Locate the cell with the specified text and output its (x, y) center coordinate. 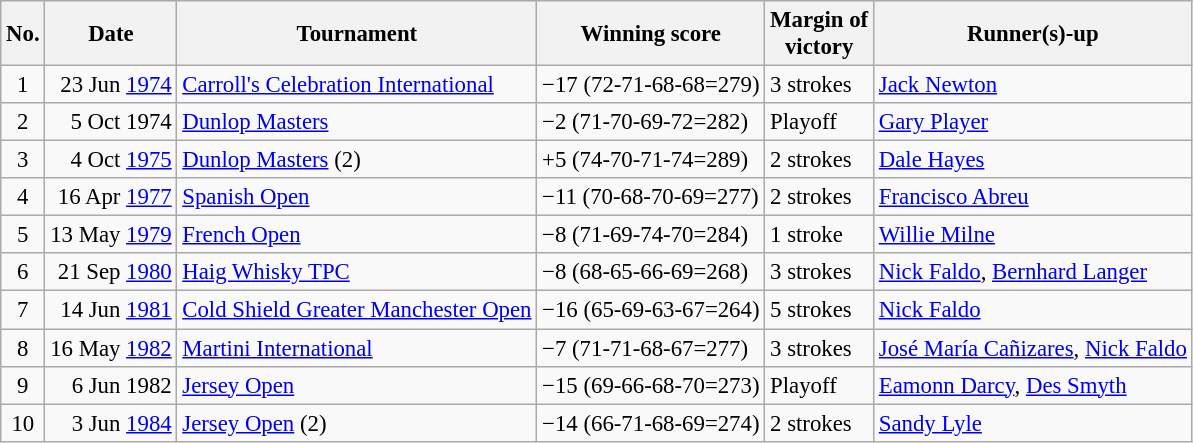
Nick Faldo (1032, 310)
16 Apr 1977 (111, 197)
Sandy Lyle (1032, 423)
−14 (66-71-68-69=274) (651, 423)
6 Jun 1982 (111, 385)
Margin ofvictory (820, 34)
Haig Whisky TPC (357, 273)
Date (111, 34)
7 (23, 310)
Nick Faldo, Bernhard Langer (1032, 273)
Tournament (357, 34)
10 (23, 423)
−16 (65-69-63-67=264) (651, 310)
9 (23, 385)
5 strokes (820, 310)
−2 (71-70-69-72=282) (651, 122)
Willie Milne (1032, 235)
8 (23, 348)
Winning score (651, 34)
3 Jun 1984 (111, 423)
−8 (71-69-74-70=284) (651, 235)
2 (23, 122)
5 (23, 235)
Dunlop Masters (357, 122)
−8 (68-65-66-69=268) (651, 273)
Jersey Open (2) (357, 423)
5 Oct 1974 (111, 122)
French Open (357, 235)
21 Sep 1980 (111, 273)
Jack Newton (1032, 85)
Dunlop Masters (2) (357, 160)
Eamonn Darcy, Des Smyth (1032, 385)
Francisco Abreu (1032, 197)
José María Cañizares, Nick Faldo (1032, 348)
Gary Player (1032, 122)
6 (23, 273)
Spanish Open (357, 197)
No. (23, 34)
4 (23, 197)
14 Jun 1981 (111, 310)
1 stroke (820, 235)
Cold Shield Greater Manchester Open (357, 310)
1 (23, 85)
3 (23, 160)
−17 (72-71-68-68=279) (651, 85)
−7 (71-71-68-67=277) (651, 348)
Runner(s)-up (1032, 34)
−15 (69-66-68-70=273) (651, 385)
−11 (70-68-70-69=277) (651, 197)
Jersey Open (357, 385)
Martini International (357, 348)
23 Jun 1974 (111, 85)
+5 (74-70-71-74=289) (651, 160)
16 May 1982 (111, 348)
13 May 1979 (111, 235)
4 Oct 1975 (111, 160)
Dale Hayes (1032, 160)
Carroll's Celebration International (357, 85)
